Detect which cell encompasses the target text, then output its [X, Y] center coordinate. 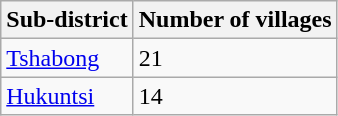
14 [235, 96]
Hukuntsi [67, 96]
Sub-district [67, 20]
Tshabong [67, 58]
21 [235, 58]
Number of villages [235, 20]
